Detect which cell encompasses the target text, then output its [X, Y] center coordinate. 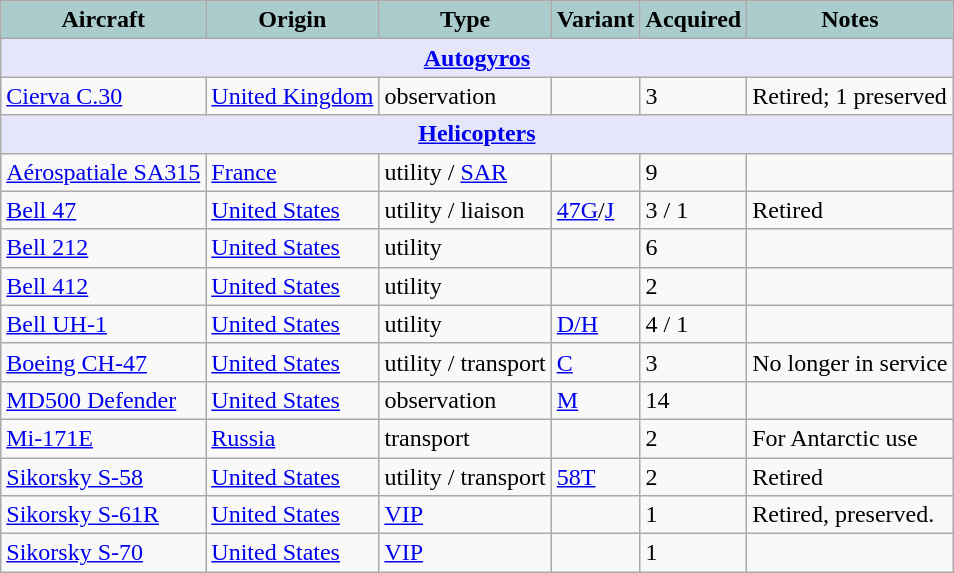
Cierva C.30 [104, 96]
Boeing CH-47 [104, 362]
transport [465, 438]
Retired, preserved. [850, 515]
9 [694, 172]
France [292, 172]
Sikorsky S-61R [104, 515]
Variant [596, 20]
Notes [850, 20]
Sikorsky S-70 [104, 553]
Bell 412 [104, 286]
Retired; 1 preserved [850, 96]
Aérospatiale SA315 [104, 172]
M [596, 400]
Autogyros [477, 58]
14 [694, 400]
Russia [292, 438]
Bell 47 [104, 210]
Bell UH-1 [104, 324]
58T [596, 477]
No longer in service [850, 362]
Bell 212 [104, 248]
3 / 1 [694, 210]
For Antarctic use [850, 438]
Mi-171E [104, 438]
Sikorsky S-58 [104, 477]
utility / liaison [465, 210]
MD500 Defender [104, 400]
Type [465, 20]
4 / 1 [694, 324]
47G/J [596, 210]
Helicopters [477, 134]
Acquired [694, 20]
Aircraft [104, 20]
utility / SAR [465, 172]
6 [694, 248]
C [596, 362]
D/H [596, 324]
Origin [292, 20]
United Kingdom [292, 96]
